Capture the cell that displays the provided text and extract its (X, Y) central coordinate. 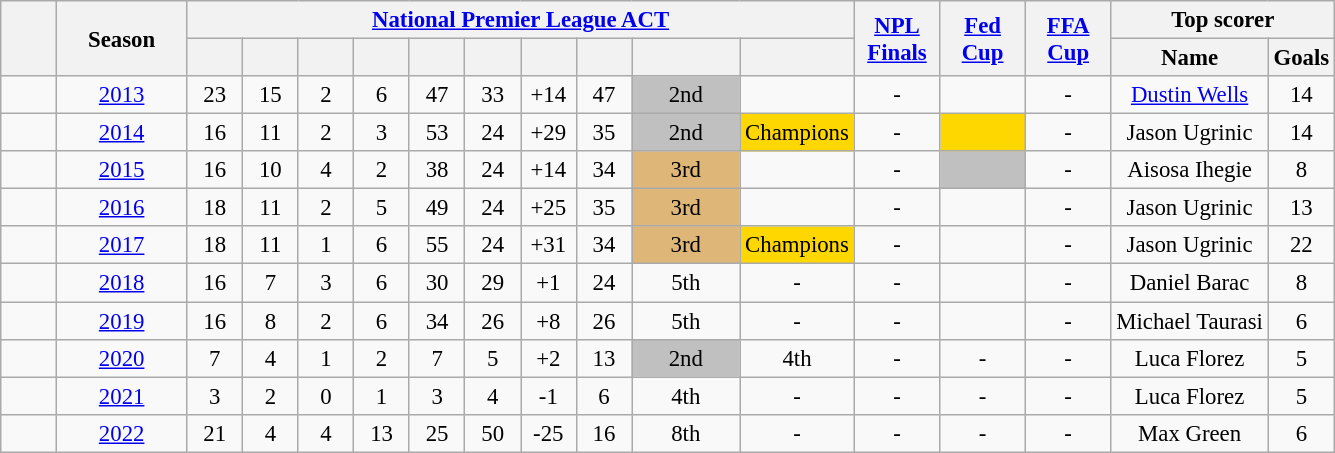
2017 (122, 245)
2021 (122, 396)
2022 (122, 433)
FedCup (983, 38)
FFACup (1068, 38)
-1 (548, 396)
+8 (548, 321)
Dustin Wells (1190, 95)
+1 (548, 283)
2013 (122, 95)
2019 (122, 321)
10 (271, 170)
+31 (548, 245)
2014 (122, 133)
+25 (548, 208)
22 (1301, 245)
25 (437, 433)
Michael Taurasi (1190, 321)
2016 (122, 208)
National Premier League ACT (520, 20)
29 (493, 283)
Season (122, 38)
Name (1190, 58)
23 (215, 95)
Max Green (1190, 433)
2018 (122, 283)
+2 (548, 358)
Goals (1301, 58)
8th (686, 433)
Aisosa Ihegie (1190, 170)
49 (437, 208)
38 (437, 170)
2015 (122, 170)
15 (271, 95)
53 (437, 133)
Daniel Barac (1190, 283)
55 (437, 245)
2020 (122, 358)
Top scorer (1223, 20)
50 (493, 433)
33 (493, 95)
0 (326, 396)
30 (437, 283)
21 (215, 433)
-25 (548, 433)
+29 (548, 133)
NPLFinals (897, 38)
